Search for the cell housing the specified text and yield its (X, Y) center coordinate. 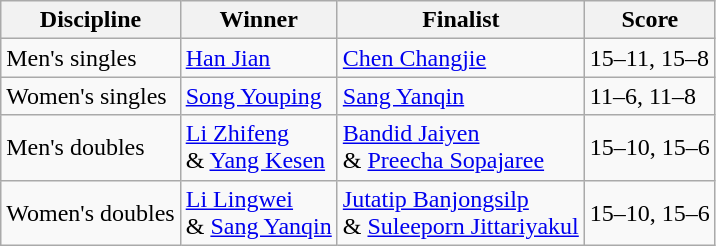
Discipline (90, 20)
Score (650, 20)
Men's doubles (90, 148)
Sang Yanqin (460, 96)
Song Youping (258, 96)
11–6, 11–8 (650, 96)
Women's doubles (90, 212)
Finalist (460, 20)
Men's singles (90, 58)
Li Zhifeng & Yang Kesen (258, 148)
Winner (258, 20)
Jutatip Banjongsilp & Suleeporn Jittariyakul (460, 212)
Li Lingwei & Sang Yanqin (258, 212)
Han Jian (258, 58)
Bandid Jaiyen & Preecha Sopajaree (460, 148)
Women's singles (90, 96)
15–11, 15–8 (650, 58)
Chen Changjie (460, 58)
